Identify which cell holds the provided text, then report its [x, y] central coordinate. 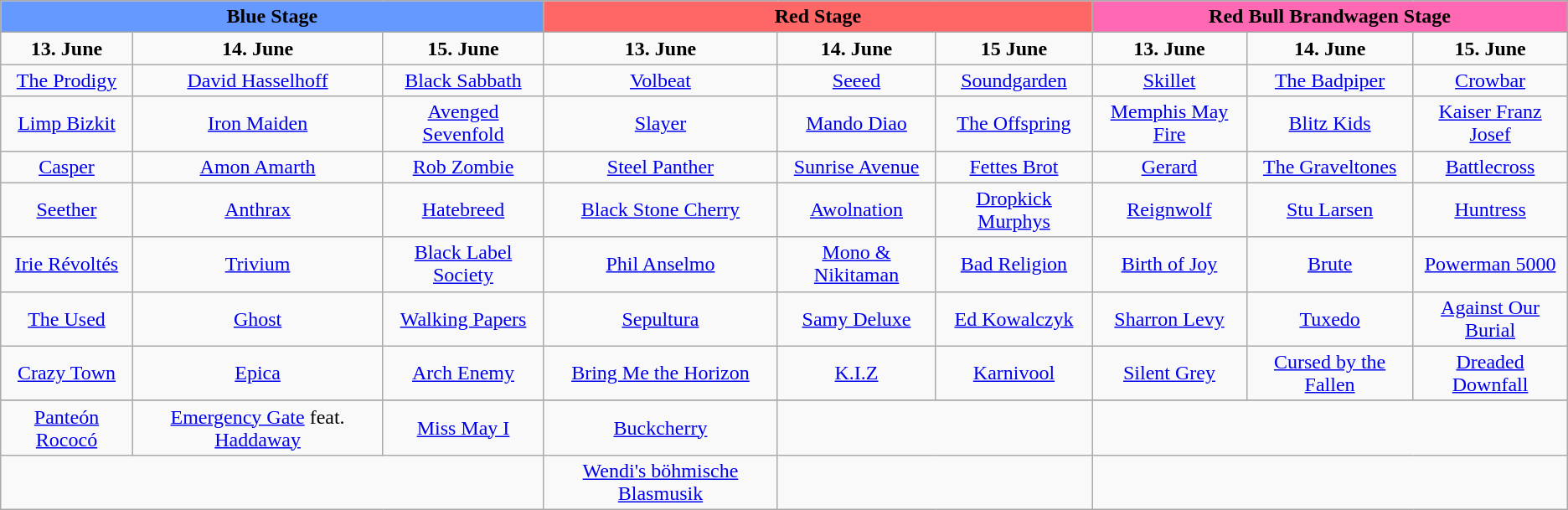
Black Label Society [463, 265]
Amon Amarth [258, 167]
Skillet [1169, 80]
Hatebreed [463, 209]
The Graveltones [1330, 167]
Seether [67, 209]
Against Our Burial [1490, 318]
Black Sabbath [463, 80]
Arch Enemy [463, 373]
Gerard [1169, 167]
Sunrise Avenue [856, 167]
Brute [1330, 265]
Sharron Levy [1169, 318]
David Hasselhoff [258, 80]
Black Stone Cherry [660, 209]
The Used [67, 318]
Volbeat [660, 80]
Ghost [258, 318]
Memphis May Fire [1169, 124]
The Offspring [1014, 124]
The Badpiper [1330, 80]
K.I.Z [856, 373]
Panteón Rococó [67, 427]
Mando Diao [856, 124]
Kaiser Franz Josef [1490, 124]
Crowbar [1490, 80]
Crazy Town [67, 373]
Blue Stage [272, 17]
Limp Bizkit [67, 124]
Iron Maiden [258, 124]
Red Stage [818, 17]
Stu Larsen [1330, 209]
Silent Grey [1169, 373]
Anthrax [258, 209]
Blitz Kids [1330, 124]
Tuxedo [1330, 318]
Casper [67, 167]
Rob Zombie [463, 167]
Slayer [660, 124]
Battlecross [1490, 167]
Irie Révoltés [67, 265]
Birth of Joy [1169, 265]
Huntress [1490, 209]
Miss May I [463, 427]
Fettes Brot [1014, 167]
Soundgarden [1014, 80]
Buckcherry [660, 427]
Bring Me the Horizon [660, 373]
Dropkick Murphys [1014, 209]
Wendi's böhmische Blasmusik [660, 482]
Emergency Gate feat. Haddaway [258, 427]
Cursed by the Fallen [1330, 373]
The Prodigy [67, 80]
Ed Kowalczyk [1014, 318]
Dreaded Downfall [1490, 373]
Phil Anselmo [660, 265]
Epica [258, 373]
Red Bull Brandwagen Stage [1330, 17]
Mono & Nikitaman [856, 265]
Trivium [258, 265]
Steel Panther [660, 167]
Karnivool [1014, 373]
Sepultura [660, 318]
Bad Religion [1014, 265]
Avenged Sevenfold [463, 124]
Seeed [856, 80]
Samy Deluxe [856, 318]
Awolnation [856, 209]
15 June [1014, 49]
Reignwolf [1169, 209]
Walking Papers [463, 318]
Powerman 5000 [1490, 265]
